Capture the cell that displays the provided text and extract its (x, y) central coordinate. 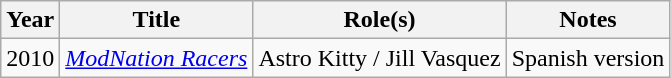
Year (30, 20)
Astro Kitty / Jill Vasquez (380, 58)
Role(s) (380, 20)
Title (156, 20)
2010 (30, 58)
Notes (588, 20)
Spanish version (588, 58)
ModNation Racers (156, 58)
